Identify which cell holds the provided text, then report its [X, Y] central coordinate. 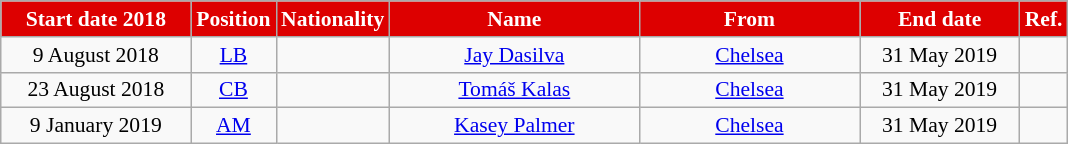
CB [234, 90]
9 January 2019 [96, 126]
Start date 2018 [96, 19]
Ref. [1044, 19]
9 August 2018 [96, 55]
Name [514, 19]
AM [234, 126]
23 August 2018 [96, 90]
Jay Dasilva [514, 55]
Kasey Palmer [514, 126]
LB [234, 55]
From [749, 19]
Tomáš Kalas [514, 90]
Nationality [332, 19]
Position [234, 19]
End date [940, 19]
